For the text-containing cell, return its midpoint in [X, Y] coordinate format. 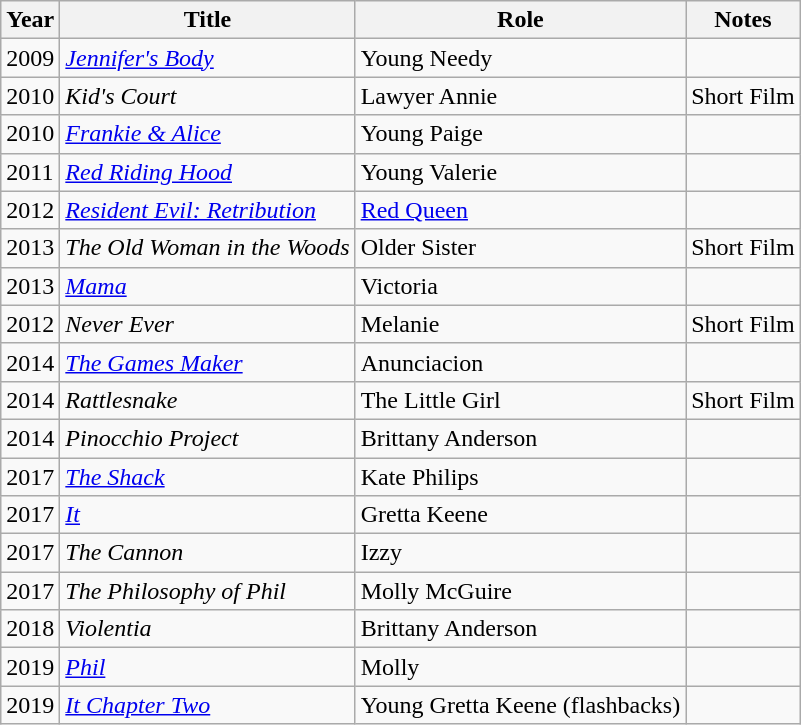
Title [208, 20]
Kid's Court [208, 96]
The Philosophy of Phil [208, 591]
Resident Evil: Retribution [208, 210]
Notes [743, 20]
Older Sister [520, 248]
Year [30, 20]
The Cannon [208, 553]
Pinocchio Project [208, 438]
The Old Woman in the Woods [208, 248]
Red Queen [520, 210]
2009 [30, 58]
Never Ever [208, 324]
Anunciacion [520, 362]
Gretta Keene [520, 515]
It [208, 515]
Frankie & Alice [208, 134]
Melanie [520, 324]
The Shack [208, 477]
The Little Girl [520, 400]
It Chapter Two [208, 705]
Young Gretta Keene (flashbacks) [520, 705]
Mama [208, 286]
Role [520, 20]
Jennifer's Body [208, 58]
Violentia [208, 629]
The Games Maker [208, 362]
Lawyer Annie [520, 96]
Rattlesnake [208, 400]
Young Valerie [520, 172]
2018 [30, 629]
Molly McGuire [520, 591]
Victoria [520, 286]
2011 [30, 172]
Young Paige [520, 134]
Phil [208, 667]
Molly [520, 667]
Izzy [520, 553]
Young Needy [520, 58]
Kate Philips [520, 477]
Red Riding Hood [208, 172]
